Pinpoint the cell where the given text exists, returning its [X, Y] midpoint coordinate. 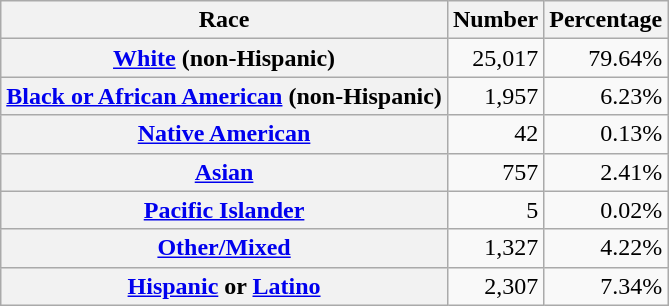
0.02% [606, 210]
Native American [224, 134]
1,957 [495, 96]
7.34% [606, 286]
0.13% [606, 134]
79.64% [606, 58]
2,307 [495, 286]
25,017 [495, 58]
Black or African American (non-Hispanic) [224, 96]
Percentage [606, 20]
42 [495, 134]
Number [495, 20]
Race [224, 20]
6.23% [606, 96]
2.41% [606, 172]
4.22% [606, 248]
757 [495, 172]
5 [495, 210]
1,327 [495, 248]
Pacific Islander [224, 210]
White (non-Hispanic) [224, 58]
Other/Mixed [224, 248]
Asian [224, 172]
Hispanic or Latino [224, 286]
